Determine the (X, Y) coordinate at the center of the cell enclosing the given text.  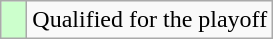
Qualified for the playoff (150, 20)
